Pinpoint the cell where the given text exists, returning its [X, Y] midpoint coordinate. 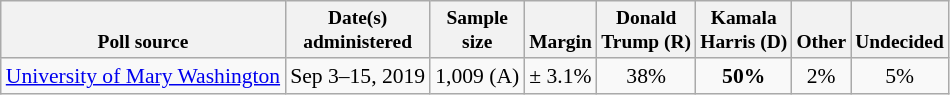
Undecided [900, 30]
1,009 (A) [477, 76]
University of Mary Washington [143, 76]
38% [646, 76]
Margin [560, 30]
2% [822, 76]
KamalaHarris (D) [744, 30]
DonaldTrump (R) [646, 30]
50% [744, 76]
Poll source [143, 30]
Date(s)administered [358, 30]
Samplesize [477, 30]
Sep 3–15, 2019 [358, 76]
± 3.1% [560, 76]
Other [822, 30]
5% [900, 76]
